Capture the cell that displays the provided text and extract its [X, Y] central coordinate. 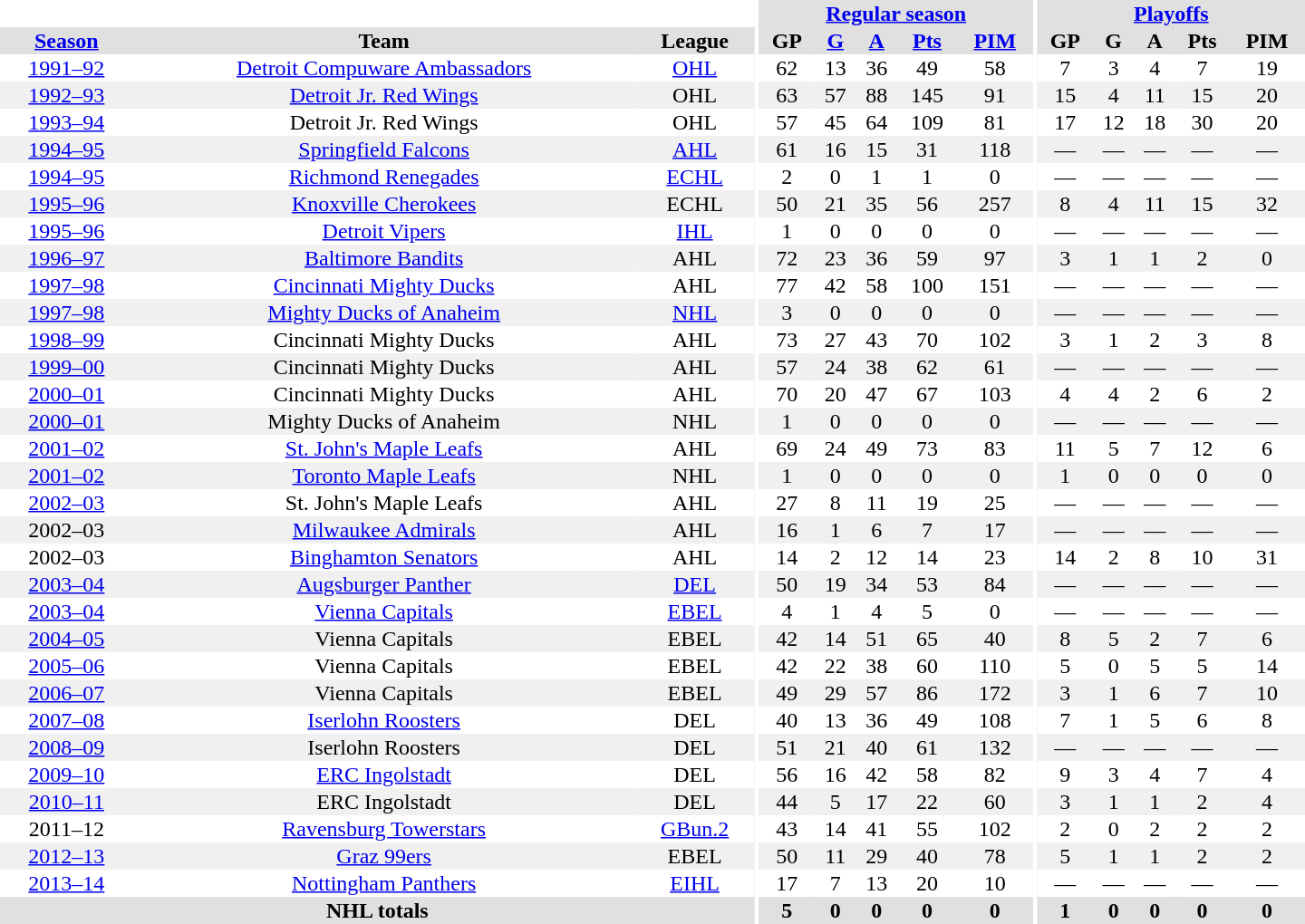
32 [1267, 204]
72 [787, 258]
2009–10 [67, 775]
145 [927, 95]
IHL [695, 231]
Regular season [896, 14]
2011–12 [67, 829]
1993–94 [67, 122]
67 [927, 394]
257 [995, 204]
2012–13 [67, 856]
Richmond Renegades [384, 177]
108 [995, 720]
1998–99 [67, 340]
151 [995, 285]
Springfield Falcons [384, 149]
1992–93 [67, 95]
53 [927, 584]
34 [877, 584]
Team [384, 41]
97 [995, 258]
2010–11 [67, 802]
Graz 99ers [384, 856]
100 [927, 285]
Playoffs [1171, 14]
1991–92 [67, 68]
Milwaukee Admirals [384, 530]
35 [877, 204]
88 [877, 95]
25 [995, 503]
84 [995, 584]
41 [877, 829]
Augsburger Panther [384, 584]
2008–09 [67, 747]
64 [877, 122]
League [695, 41]
Knoxville Cherokees [384, 204]
Season [67, 41]
Ravensburg Towerstars [384, 829]
EIHL [695, 883]
63 [787, 95]
Detroit Compuware Ambassadors [384, 68]
Detroit Vipers [384, 231]
82 [995, 775]
1999–00 [67, 367]
Baltimore Bandits [384, 258]
109 [927, 122]
44 [787, 802]
2006–07 [67, 693]
83 [995, 448]
1996–97 [67, 258]
GBun.2 [695, 829]
69 [787, 448]
18 [1155, 122]
65 [927, 639]
2013–14 [67, 883]
86 [927, 693]
59 [927, 258]
2007–08 [67, 720]
81 [995, 122]
118 [995, 149]
Toronto Maple Leafs [384, 476]
30 [1202, 122]
78 [995, 856]
110 [995, 666]
2004–05 [67, 639]
103 [995, 394]
47 [877, 394]
NHL totals [377, 910]
Binghamton Senators [384, 557]
2005–06 [67, 666]
45 [836, 122]
132 [995, 747]
Nottingham Panthers [384, 883]
91 [995, 95]
9 [1066, 775]
77 [787, 285]
172 [995, 693]
55 [927, 829]
